Pinpoint the cell where the given text exists, returning its (X, Y) midpoint coordinate. 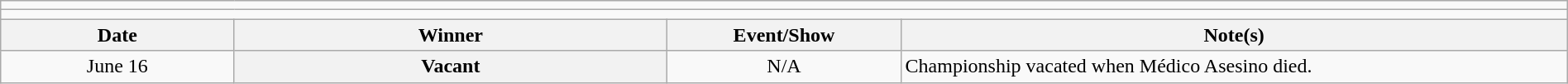
Note(s) (1234, 35)
N/A (784, 67)
Event/Show (784, 35)
Championship vacated when Médico Asesino died. (1234, 67)
Winner (451, 35)
Date (117, 35)
June 16 (117, 67)
Vacant (451, 67)
